Find where the given text appears and provide that cell's center as (X, Y) coordinate. 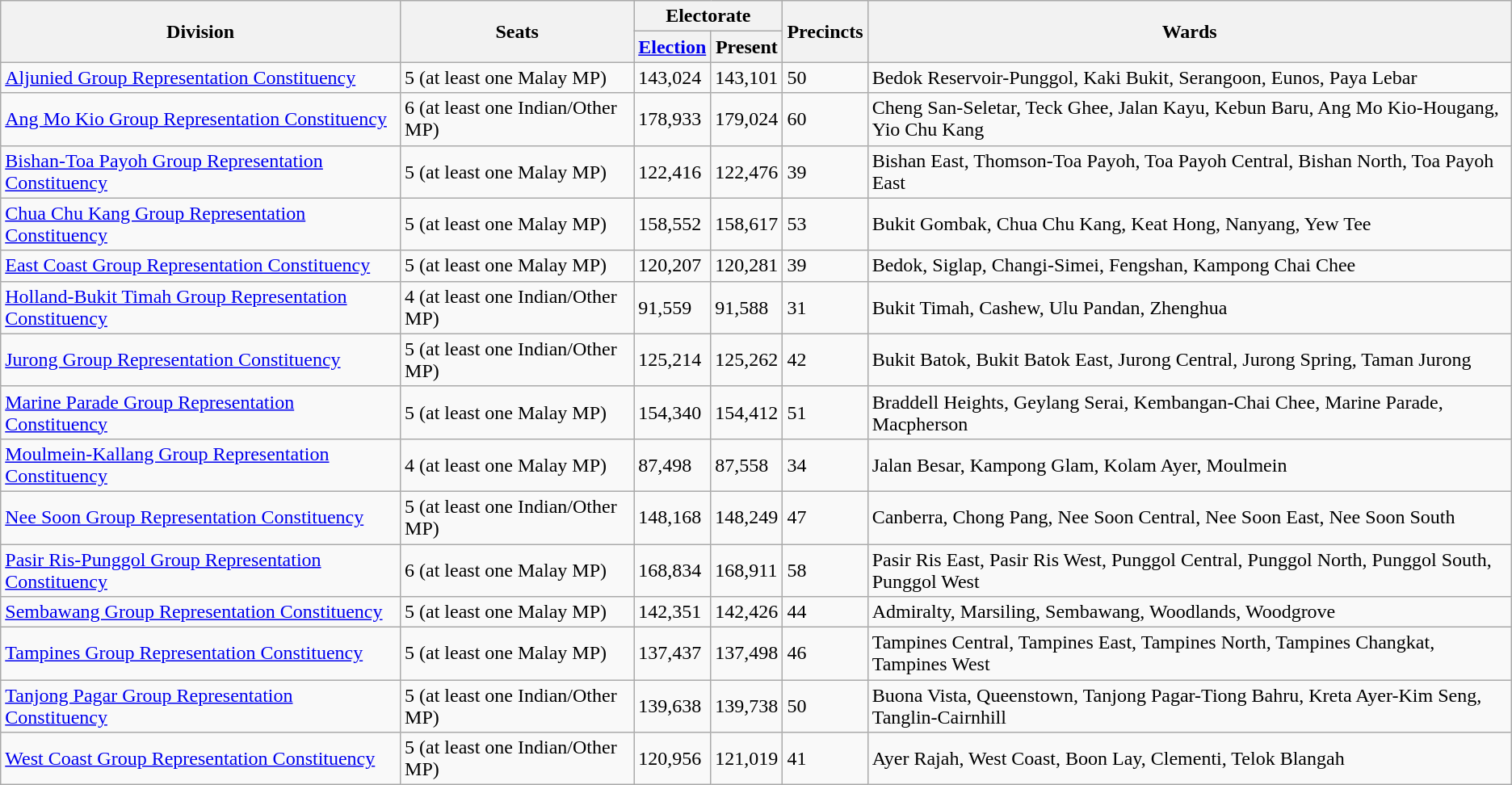
125,262 (746, 360)
Pasir Ris East, Pasir Ris West, Punggol Central, Punggol North, Punggol South, Punggol West (1189, 570)
Canberra, Chong Pang, Nee Soon Central, Nee Soon East, Nee Soon South (1189, 517)
143,101 (746, 78)
Buona Vista, Queenstown, Tanjong Pagar-Tiong Bahru, Kreta Ayer-Kim Seng, Tanglin-Cairnhill (1189, 706)
87,558 (746, 465)
Marine Parade Group Representation Constituency (200, 412)
Bukit Gombak, Chua Chu Kang, Keat Hong, Nanyang, Yew Tee (1189, 225)
Election (672, 47)
178,933 (672, 120)
Moulmein-Kallang Group Representation Constituency (200, 465)
58 (825, 570)
51 (825, 412)
Bedok, Siglap, Changi-Simei, Fengshan, Kampong Chai Chee (1189, 266)
154,412 (746, 412)
6 (at least one Malay MP) (517, 570)
Bishan East, Thomson-Toa Payoh, Toa Payoh Central, Bishan North, Toa Payoh East (1189, 171)
Pasir Ris-Punggol Group Representation Constituency (200, 570)
Chua Chu Kang Group Representation Constituency (200, 225)
Bukit Batok, Bukit Batok East, Jurong Central, Jurong Spring, Taman Jurong (1189, 360)
31 (825, 307)
34 (825, 465)
148,249 (746, 517)
122,476 (746, 171)
158,617 (746, 225)
Jurong Group Representation Constituency (200, 360)
120,281 (746, 266)
4 (at least one Indian/Other MP) (517, 307)
4 (at least one Malay MP) (517, 465)
Admiralty, Marsiling, Sembawang, Woodlands, Woodgrove (1189, 612)
139,638 (672, 706)
125,214 (672, 360)
Tanjong Pagar Group Representation Constituency (200, 706)
47 (825, 517)
168,834 (672, 570)
Jalan Besar, Kampong Glam, Kolam Ayer, Moulmein (1189, 465)
53 (825, 225)
148,168 (672, 517)
168,911 (746, 570)
154,340 (672, 412)
139,738 (746, 706)
42 (825, 360)
6 (at least one Indian/Other MP) (517, 120)
120,956 (672, 759)
142,351 (672, 612)
Bukit Timah, Cashew, Ulu Pandan, Zhenghua (1189, 307)
Present (746, 47)
137,498 (746, 654)
60 (825, 120)
179,024 (746, 120)
87,498 (672, 465)
158,552 (672, 225)
Bishan-Toa Payoh Group Representation Constituency (200, 171)
Ang Mo Kio Group Representation Constituency (200, 120)
121,019 (746, 759)
Ayer Rajah, West Coast, Boon Lay, Clementi, Telok Blangah (1189, 759)
142,426 (746, 612)
West Coast Group Representation Constituency (200, 759)
143,024 (672, 78)
Tampines Central, Tampines East, Tampines North, Tampines Changkat, Tampines West (1189, 654)
91,559 (672, 307)
Aljunied Group Representation Constituency (200, 78)
41 (825, 759)
44 (825, 612)
Cheng San-Seletar, Teck Ghee, Jalan Kayu, Kebun Baru, Ang Mo Kio-Hougang, Yio Chu Kang (1189, 120)
137,437 (672, 654)
46 (825, 654)
Sembawang Group Representation Constituency (200, 612)
Electorate (708, 16)
Division (200, 31)
Wards (1189, 31)
East Coast Group Representation Constituency (200, 266)
Seats (517, 31)
Braddell Heights, Geylang Serai, Kembangan-Chai Chee, Marine Parade, Macpherson (1189, 412)
Tampines Group Representation Constituency (200, 654)
Precincts (825, 31)
91,588 (746, 307)
Holland-Bukit Timah Group Representation Constituency (200, 307)
Bedok Reservoir-Punggol, Kaki Bukit, Serangoon, Eunos, Paya Lebar (1189, 78)
Nee Soon Group Representation Constituency (200, 517)
122,416 (672, 171)
120,207 (672, 266)
